Scan for the cell matching the given text and deliver its (X, Y) coordinate at center. 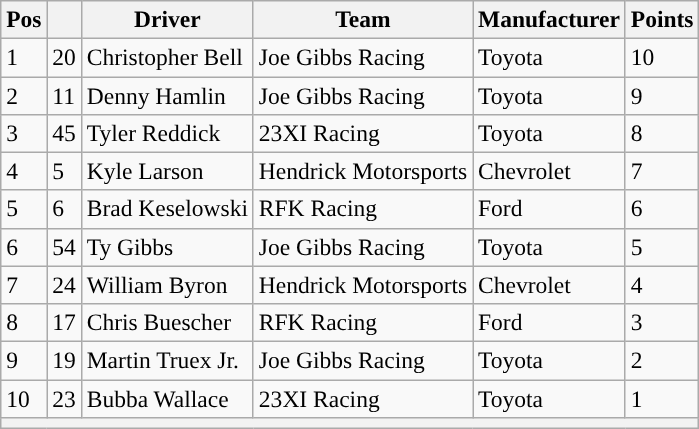
11 (64, 95)
Kyle Larson (167, 171)
Driver (167, 19)
Bubba Wallace (167, 398)
17 (64, 322)
Manufacturer (550, 19)
23 (64, 398)
William Byron (167, 285)
24 (64, 285)
45 (64, 133)
Pos (24, 19)
20 (64, 57)
19 (64, 360)
Team (362, 19)
Denny Hamlin (167, 95)
Chris Buescher (167, 322)
Christopher Bell (167, 57)
54 (64, 247)
Points (662, 19)
Martin Truex Jr. (167, 360)
Tyler Reddick (167, 133)
Brad Keselowski (167, 209)
Ty Gibbs (167, 247)
